Identify which cell holds the provided text, then report its [x, y] central coordinate. 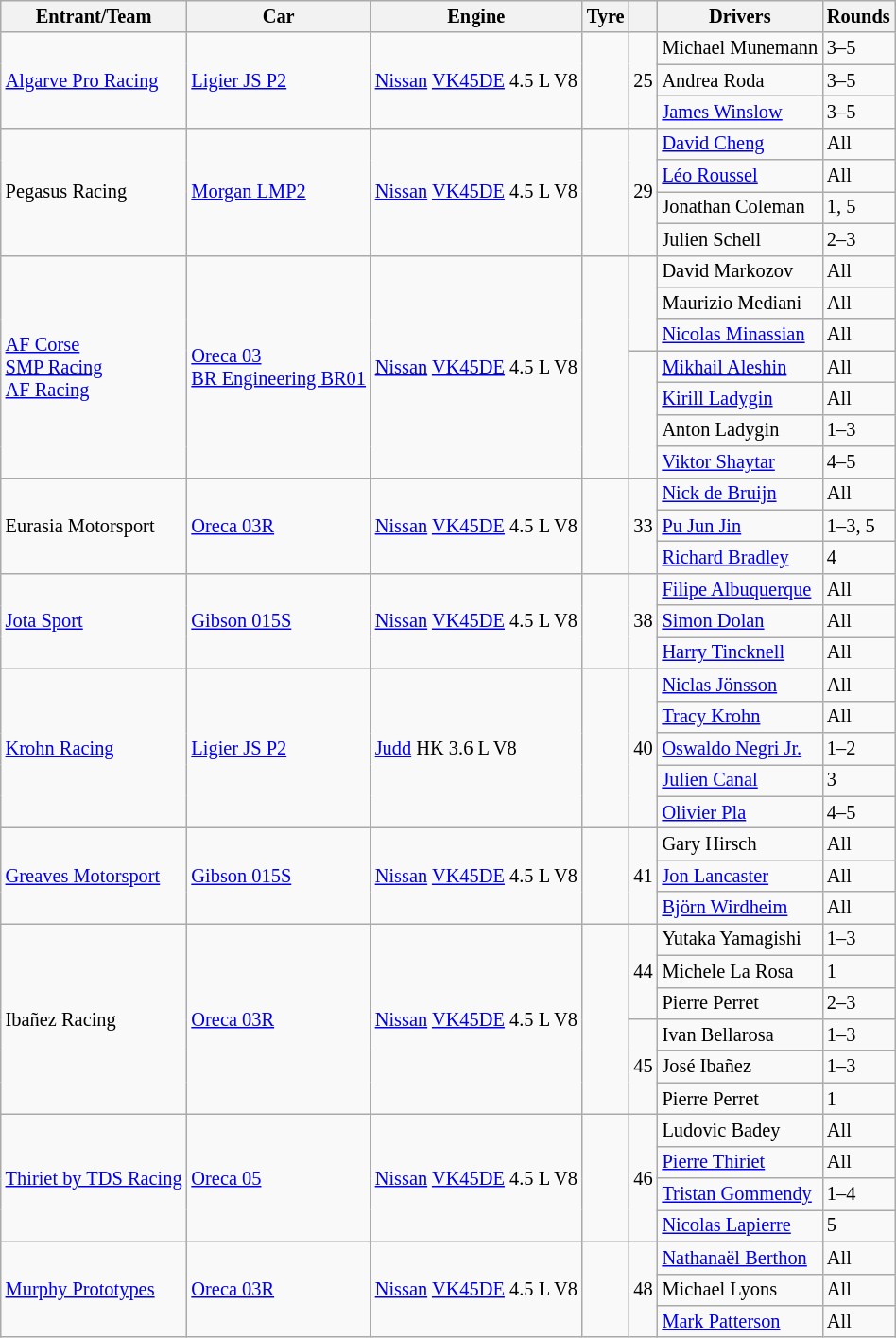
José Ibañez [740, 1067]
Nathanaël Berthon [740, 1258]
1, 5 [858, 207]
Oswaldo Negri Jr. [740, 748]
1–3, 5 [858, 526]
40 [644, 748]
5 [858, 1225]
Tyre [606, 16]
44 [644, 970]
29 [644, 191]
Jota Sport [95, 620]
Julien Schell [740, 239]
Richard Bradley [740, 557]
Tristan Gommendy [740, 1194]
Mikhail Aleshin [740, 367]
Entrant/Team [95, 16]
Pu Jun Jin [740, 526]
Jonathan Coleman [740, 207]
Rounds [858, 16]
Thiriet by TDS Racing [95, 1178]
Harry Tincknell [740, 652]
David Markozov [740, 271]
Eurasia Motorsport [95, 526]
Krohn Racing [95, 748]
1–2 [858, 748]
Morgan LMP2 [279, 191]
4 [858, 557]
Oreca 05 [279, 1178]
Algarve Pro Racing [95, 79]
46 [644, 1178]
Judd HK 3.6 L V8 [476, 748]
Gary Hirsch [740, 843]
Filipe Albuquerque [740, 589]
41 [644, 876]
Engine [476, 16]
AF Corse SMP Racing AF Racing [95, 367]
David Cheng [740, 144]
Ivan Bellarosa [740, 1034]
Viktor Shaytar [740, 462]
Kirill Ladygin [740, 398]
48 [644, 1290]
Tracy Krohn [740, 717]
Ibañez Racing [95, 1018]
38 [644, 620]
33 [644, 526]
Nicolas Lapierre [740, 1225]
Olivier Pla [740, 812]
Mark Patterson [740, 1321]
Oreca 03BR Engineering BR01 [279, 367]
Yutaka Yamagishi [740, 939]
Michael Munemann [740, 48]
3 [858, 780]
1–4 [858, 1194]
Maurizio Mediani [740, 303]
Björn Wirdheim [740, 908]
Julien Canal [740, 780]
Nicolas Minassian [740, 335]
Simon Dolan [740, 621]
James Winslow [740, 112]
Andrea Roda [740, 80]
Pegasus Racing [95, 191]
Léo Roussel [740, 176]
Car [279, 16]
Ludovic Badey [740, 1130]
Jon Lancaster [740, 876]
Drivers [740, 16]
Michael Lyons [740, 1290]
45 [644, 1067]
Niclas Jönsson [740, 685]
Nick de Bruijn [740, 494]
Michele La Rosa [740, 971]
25 [644, 79]
Murphy Prototypes [95, 1290]
Greaves Motorsport [95, 876]
Pierre Thiriet [740, 1162]
Anton Ladygin [740, 430]
